Detect which cell encompasses the target text, then output its (X, Y) center coordinate. 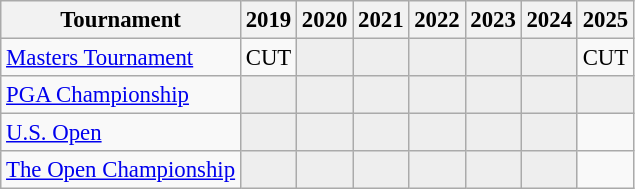
2023 (493, 20)
2021 (381, 20)
2022 (437, 20)
Tournament (121, 20)
2020 (325, 20)
Masters Tournament (121, 58)
U.S. Open (121, 133)
2019 (268, 20)
PGA Championship (121, 95)
The Open Championship (121, 170)
2024 (549, 20)
2025 (605, 20)
